Find where the given text appears and provide that cell's center as [x, y] coordinate. 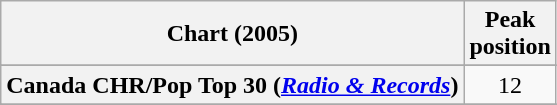
Canada CHR/Pop Top 30 (Radio & Records) [232, 85]
Chart (2005) [232, 34]
12 [510, 85]
Peakposition [510, 34]
